Search for the cell housing the specified text and yield its [X, Y] center coordinate. 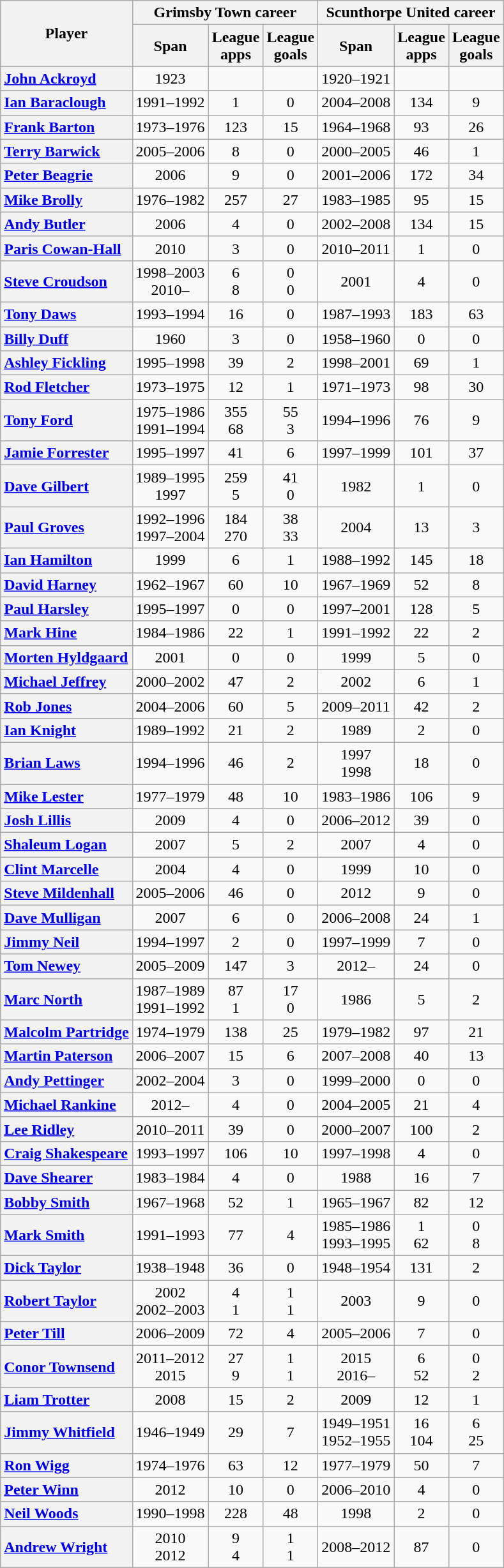
2001–2006 [356, 175]
131 [422, 1268]
Billy Duff [66, 339]
Morten Hyldgaard [66, 657]
08 [476, 1236]
Mike Brolly [66, 200]
27 [291, 200]
87 [422, 1547]
42 [422, 706]
1999–2000 [356, 1080]
Peter Winn [66, 1490]
1979–1982 [356, 1032]
228 [236, 1514]
1975–19861991–1994 [170, 420]
2006–2012 [356, 821]
2004–2008 [356, 103]
2006–2007 [170, 1056]
172 [422, 175]
2003 [356, 1301]
1998 [356, 1514]
29 [236, 1432]
Tom Newey [66, 966]
Neil Woods [66, 1514]
Mike Lester [66, 796]
47 [236, 682]
1993–1997 [170, 1153]
Terry Barwick [66, 151]
Scunthorpe United career [411, 13]
20102012 [170, 1547]
35568 [236, 420]
1971–1973 [356, 387]
1994–1997 [170, 942]
Robert Taylor [66, 1301]
Andrew Wright [66, 1547]
2007–2008 [356, 1056]
20152016– [356, 1367]
94 [236, 1547]
1987–19891991–1992 [170, 999]
Player [66, 33]
1998–20032010– [170, 281]
1964–1968 [356, 127]
Ashley Fickling [66, 363]
Craig Shakespeare [66, 1153]
2595 [236, 486]
Peter Beagrie [66, 175]
1965–1967 [356, 1202]
30 [476, 387]
69 [422, 363]
2002 [356, 682]
Andy Butler [66, 224]
170 [291, 999]
Paul Groves [66, 527]
1995–1998 [170, 363]
1962–1967 [170, 585]
100 [422, 1129]
2008 [170, 1400]
Lee Ridley [66, 1129]
1946–1949 [170, 1432]
2011–20122015 [170, 1367]
138 [236, 1032]
2006–2009 [170, 1334]
1988 [356, 1177]
Dick Taylor [66, 1268]
1986 [356, 999]
2000–2005 [356, 151]
Mark Hine [66, 633]
1983–1985 [356, 200]
1991–1993 [170, 1236]
1960 [170, 339]
1988–1992 [356, 560]
50 [422, 1465]
2005–2009 [170, 966]
82 [422, 1202]
40 [422, 1056]
101 [422, 453]
76 [422, 420]
1923 [170, 78]
183 [422, 314]
147 [236, 966]
Steve Mildenhall [66, 893]
Tony Ford [66, 420]
1987–1993 [356, 314]
Ron Wigg [66, 1465]
2009–2011 [356, 706]
1967–1969 [356, 585]
1920–1921 [356, 78]
Michael Jeffrey [66, 682]
02 [476, 1367]
1984–1986 [170, 633]
John Ackroyd [66, 78]
2000–2002 [170, 682]
625 [476, 1432]
123 [236, 127]
Bobby Smith [66, 1202]
1976–1982 [170, 200]
1973–1975 [170, 387]
Jimmy Whitfield [66, 1432]
410 [291, 486]
1938–1948 [170, 1268]
Jimmy Neil [66, 942]
1982 [356, 486]
Conor Townsend [66, 1367]
1992–19961997–2004 [170, 527]
Ian Baraclough [66, 103]
1948–1954 [356, 1268]
37 [476, 453]
Ian Knight [66, 730]
162 [422, 1236]
2002–2008 [356, 224]
184270 [236, 527]
Dave Shearer [66, 1177]
20022002–2003 [170, 1301]
Rob Jones [66, 706]
Rod Fletcher [66, 387]
1998–2001 [356, 363]
25 [291, 1032]
1949–19511952–1955 [356, 1432]
Shaleum Logan [66, 845]
Josh Lillis [66, 821]
2008–2012 [356, 1547]
Paris Cowan-Hall [66, 248]
1974–1979 [170, 1032]
1990–1998 [170, 1514]
1967–1968 [170, 1202]
Michael Rankine [66, 1105]
279 [236, 1367]
2004–2005 [356, 1105]
Dave Mulligan [66, 918]
Grimsby Town career [225, 13]
Jamie Forrester [66, 453]
Ian Hamilton [66, 560]
Steve Croudson [66, 281]
871 [236, 999]
1985–19861993–1995 [356, 1236]
1997–2001 [356, 609]
1989–19951997 [170, 486]
1974–1976 [170, 1465]
Dave Gilbert [66, 486]
1958–1960 [356, 339]
26 [476, 127]
16104 [422, 1432]
Andy Pettinger [66, 1080]
98 [422, 387]
Peter Till [66, 1334]
2000–2007 [356, 1129]
Liam Trotter [66, 1400]
68 [236, 281]
00 [291, 281]
1983–1984 [170, 1177]
Tony Daws [66, 314]
2006–2008 [356, 918]
2010 [170, 248]
1989 [356, 730]
93 [422, 127]
19971998 [356, 763]
36 [236, 1268]
72 [236, 1334]
2002–2004 [170, 1080]
Paul Harsley [66, 609]
1983–1986 [356, 796]
1993–1994 [170, 314]
2006–2010 [356, 1490]
1997–1998 [356, 1153]
Martin Paterson [66, 1056]
128 [422, 609]
34 [476, 175]
Malcolm Partridge [66, 1032]
David Harney [66, 585]
Brian Laws [66, 763]
3833 [291, 527]
1989–1992 [170, 730]
145 [422, 560]
Marc North [66, 999]
553 [291, 420]
Mark Smith [66, 1236]
257 [236, 200]
652 [422, 1367]
77 [236, 1236]
97 [422, 1032]
Frank Barton [66, 127]
2004–2006 [170, 706]
Clint Marcelle [66, 869]
1973–1976 [170, 127]
95 [422, 200]
